Determine the (X, Y) coordinate at the center of the cell enclosing the given text.  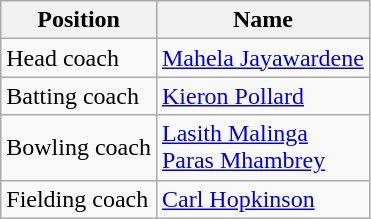
Head coach (79, 58)
Lasith MalingaParas Mhambrey (262, 148)
Kieron Pollard (262, 96)
Mahela Jayawardene (262, 58)
Bowling coach (79, 148)
Name (262, 20)
Carl Hopkinson (262, 199)
Position (79, 20)
Fielding coach (79, 199)
Batting coach (79, 96)
